Extract the [x, y] coordinate from the center of the cell holding the provided text.  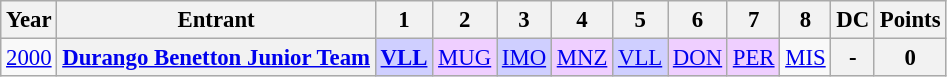
DC [853, 20]
3 [524, 20]
2000 [29, 58]
Year [29, 20]
MUG [465, 58]
8 [806, 20]
Entrant [216, 20]
0 [910, 58]
DON [698, 58]
4 [582, 20]
MNZ [582, 58]
1 [404, 20]
MIS [806, 58]
7 [753, 20]
6 [698, 20]
2 [465, 20]
PER [753, 58]
IMO [524, 58]
- [853, 58]
Points [910, 20]
Durango Benetton Junior Team [216, 58]
5 [640, 20]
